Return (X, Y) of the center of cell containing provided text 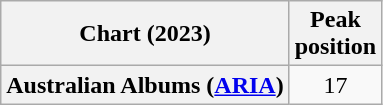
Chart (2023) (145, 34)
17 (335, 85)
Peakposition (335, 34)
Australian Albums (ARIA) (145, 85)
